Identify which cell holds the provided text, then report its [x, y] central coordinate. 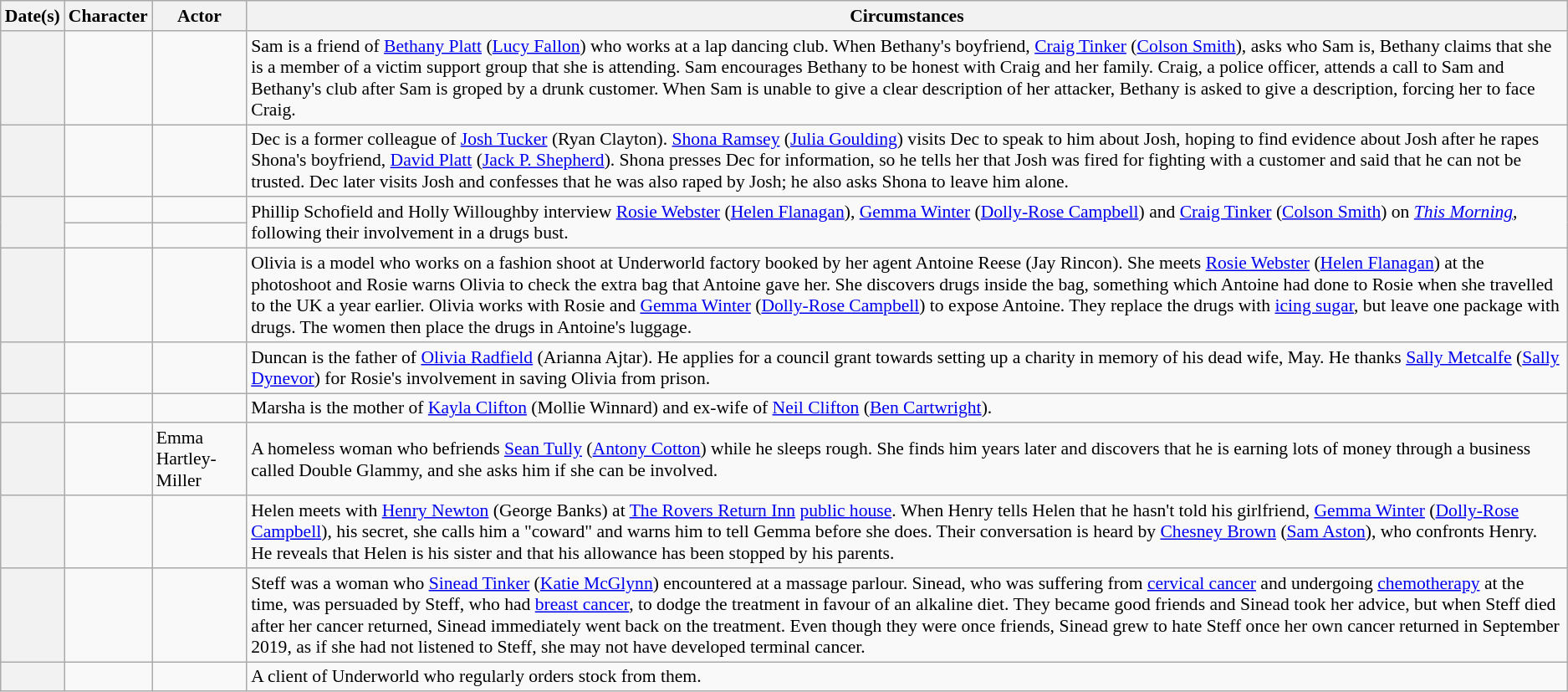
Emma Hartley-Miller [200, 460]
Actor [200, 16]
Date(s) [33, 16]
Character [109, 16]
A client of Underworld who regularly orders stock from them. [907, 677]
Circumstances [907, 16]
Marsha is the mother of Kayla Clifton (Mollie Winnard) and ex-wife of Neil Clifton (Ben Cartwright). [907, 408]
